Find where the given text appears and provide that cell's center as [X, Y] coordinate. 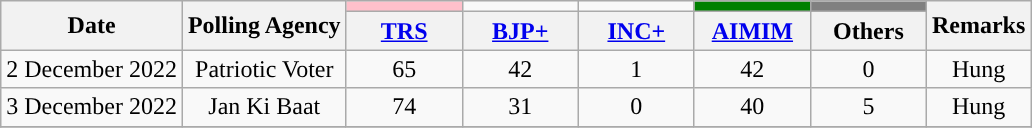
40 [752, 107]
31 [520, 107]
Others [868, 31]
74 [404, 107]
Date [92, 26]
Remarks [978, 26]
Patriotic Voter [264, 69]
3 December 2022 [92, 107]
1 [636, 69]
INC+ [636, 31]
2 December 2022 [92, 69]
5 [868, 107]
Jan Ki Baat [264, 107]
Polling Agency [264, 26]
65 [404, 69]
AIMIM [752, 31]
BJP+ [520, 31]
TRS [404, 31]
